Pinpoint the cell where the given text exists, returning its (X, Y) midpoint coordinate. 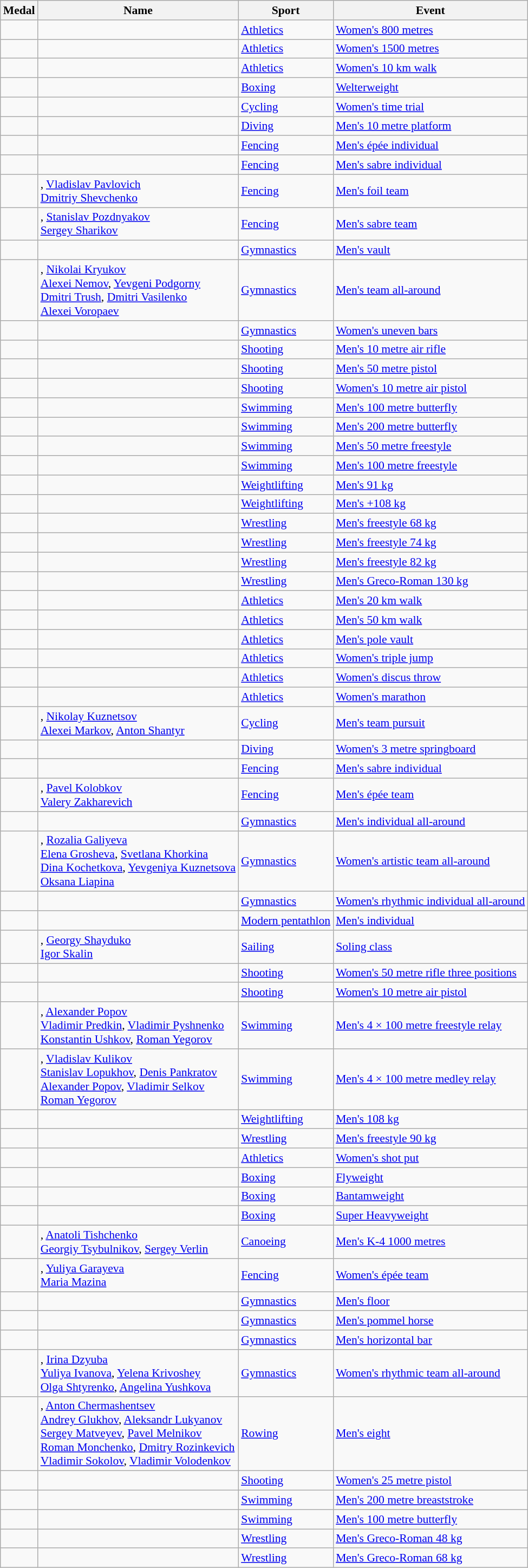
Women's time trial (430, 107)
Men's 10 metre air rifle (430, 349)
Women's 50 metre rifle three positions (430, 973)
, Stanislav Pozdnyakov Sergey Sharikov (138, 224)
Women's rhythmic team all-around (430, 1373)
Men's K-4 1000 metres (430, 1242)
Sport (286, 10)
Men's team all-around (430, 290)
, Vladislav Pavlovich Dmitriy Shevchenko (138, 191)
Men's épée team (430, 795)
Modern pentathlon (286, 921)
Bantamweight (430, 1196)
, Nikolai KryukovAlexei Nemov, Yevgeni PodgornyDmitri Trush, Dmitri VasilenkoAlexei Voropaev (138, 290)
, Anatoli TishchenkoGeorgiy Tsybulnikov, Sergey Verlin (138, 1242)
Women's 3 metre springboard (430, 749)
Men's 4 × 100 metre medley relay (430, 1079)
Men's freestyle 68 kg (430, 523)
Men's sabre team (430, 224)
Women's 800 metres (430, 30)
Men's individual all-around (430, 821)
Women's 1500 metres (430, 49)
Women's triple jump (430, 658)
Men's 100 metre freestyle (430, 465)
Men's 50 metre freestyle (430, 446)
Women's discus throw (430, 678)
Sailing (286, 947)
Women's rhythmic individual all-around (430, 902)
Men's Greco-Roman 48 kg (430, 1539)
Men's 10 metre platform (430, 126)
Soling class (430, 947)
, Yuliya GarayevaMaria Mazina (138, 1275)
, Pavel KolobkovValery Zakharevich (138, 795)
Men's 200 metre breaststroke (430, 1500)
Men's freestyle 74 kg (430, 543)
, Rozalia GaliyevaElena Grosheva, Svetlana KhorkinaDina Kochetkova, Yevgeniya KuznetsovaOksana Liapina (138, 861)
Medal (19, 10)
Men's vault (430, 250)
Men's pole vault (430, 639)
Men's 50 km walk (430, 620)
Women's marathon (430, 697)
Men's individual (430, 921)
Flyweight (430, 1177)
Men's +108 kg (430, 504)
Men's freestyle 90 kg (430, 1139)
Men's pommel horse (430, 1321)
, Irina DzyubaYuliya Ivanova, Yelena Krivoshey Olga Shtyrenko, Angelina Yushkova (138, 1373)
Men's 200 metre butterfly (430, 427)
Men's 20 km walk (430, 601)
Men's eight (430, 1434)
Men's foil team (430, 191)
Men's Greco-Roman 130 kg (430, 581)
Men's freestyle 82 kg (430, 562)
Welterweight (430, 88)
Canoeing (286, 1242)
Super Heavyweight (430, 1216)
Women's shot put (430, 1158)
Men's team pursuit (430, 723)
Men's épée individual (430, 146)
Men's floor (430, 1301)
Men's 4 × 100 metre freestyle relay (430, 1025)
Men's Greco-Roman 68 kg (430, 1558)
Men's 91 kg (430, 485)
, Georgy ShaydukoIgor Skalin (138, 947)
Women's 10 km walk (430, 68)
Men's horizontal bar (430, 1340)
Men's 108 kg (430, 1119)
Women's uneven bars (430, 331)
, Alexander PopovVladimir Predkin, Vladimir Pyshnenko Konstantin Ushkov, Roman Yegorov (138, 1025)
Event (430, 10)
Rowing (286, 1434)
Women's épée team (430, 1275)
Women's artistic team all-around (430, 861)
, Vladislav KulikovStanislav Lopukhov, Denis Pankratov Alexander Popov, Vladimir SelkovRoman Yegorov (138, 1079)
Women's 25 metre pistol (430, 1481)
Name (138, 10)
, Nikolay KuznetsovAlexei Markov, Anton Shantyr (138, 723)
Men's 50 metre pistol (430, 369)
